For the text-containing cell, return its midpoint in (X, Y) coordinate format. 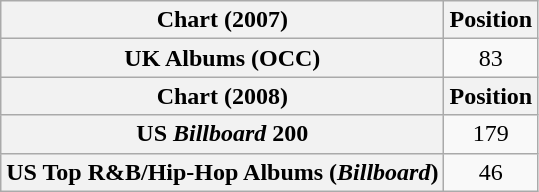
46 (491, 172)
UK Albums (OCC) (222, 58)
US Top R&B/Hip-Hop Albums (Billboard) (222, 172)
179 (491, 134)
Chart (2007) (222, 20)
83 (491, 58)
Chart (2008) (222, 96)
US Billboard 200 (222, 134)
